For the text-containing cell, return its midpoint in [X, Y] coordinate format. 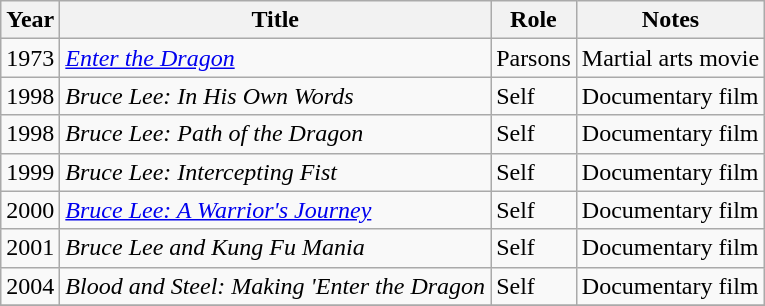
Bruce Lee and Kung Fu Mania [276, 248]
1973 [30, 58]
Bruce Lee: Path of the Dragon [276, 134]
2004 [30, 286]
2000 [30, 210]
Enter the Dragon [276, 58]
Notes [670, 20]
Martial arts movie [670, 58]
Parsons [534, 58]
Bruce Lee: A Warrior's Journey [276, 210]
2001 [30, 248]
Role [534, 20]
1999 [30, 172]
Title [276, 20]
Blood and Steel: Making 'Enter the Dragon [276, 286]
Bruce Lee: Intercepting Fist [276, 172]
Bruce Lee: In His Own Words [276, 96]
Year [30, 20]
